Locate the cell with the specified text and output its [X, Y] center coordinate. 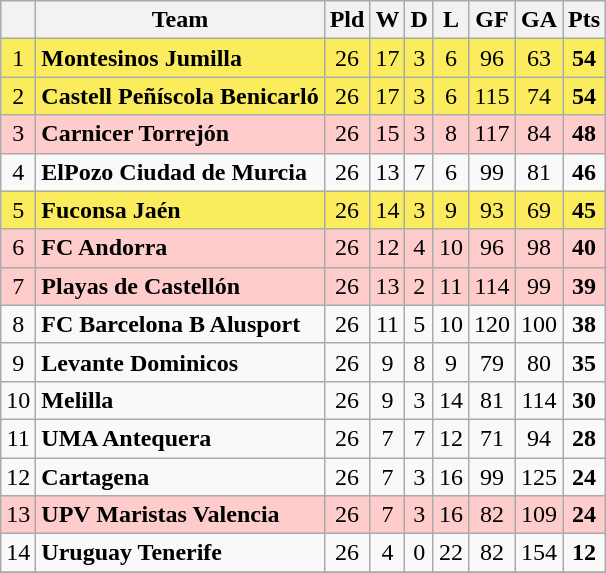
Team [180, 20]
45 [584, 210]
Montesinos Jumilla [180, 58]
W [388, 20]
115 [492, 96]
FC Andorra [180, 248]
Fuconsa Jaén [180, 210]
GA [540, 20]
28 [584, 438]
117 [492, 134]
84 [540, 134]
80 [540, 362]
30 [584, 400]
38 [584, 324]
UMA Antequera [180, 438]
UPV Maristas Valencia [180, 515]
125 [540, 477]
Carnicer Torrejón [180, 134]
40 [584, 248]
22 [450, 553]
Levante Dominicos [180, 362]
Pts [584, 20]
Uruguay Tenerife [180, 553]
D [419, 20]
Pld [347, 20]
15 [388, 134]
ElPozo Ciudad de Murcia [180, 172]
100 [540, 324]
1 [18, 58]
79 [492, 362]
74 [540, 96]
109 [540, 515]
Cartagena [180, 477]
0 [419, 553]
48 [584, 134]
35 [584, 362]
120 [492, 324]
L [450, 20]
39 [584, 286]
69 [540, 210]
63 [540, 58]
46 [584, 172]
93 [492, 210]
71 [492, 438]
GF [492, 20]
FC Barcelona B Alusport [180, 324]
Castell Peñíscola Benicarló [180, 96]
154 [540, 553]
94 [540, 438]
Playas de Castellón [180, 286]
Melilla [180, 400]
98 [540, 248]
